Provide the [x, y] coordinate of the cell's center where the given text is located.  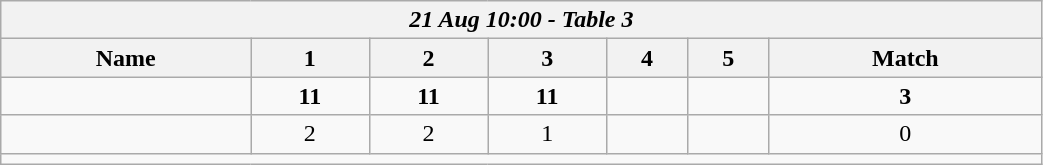
4 [648, 58]
21 Aug 10:00 - Table 3 [522, 20]
5 [728, 58]
0 [906, 134]
Match [906, 58]
Name [126, 58]
